Scan for the cell matching the given text and deliver its [X, Y] coordinate at center. 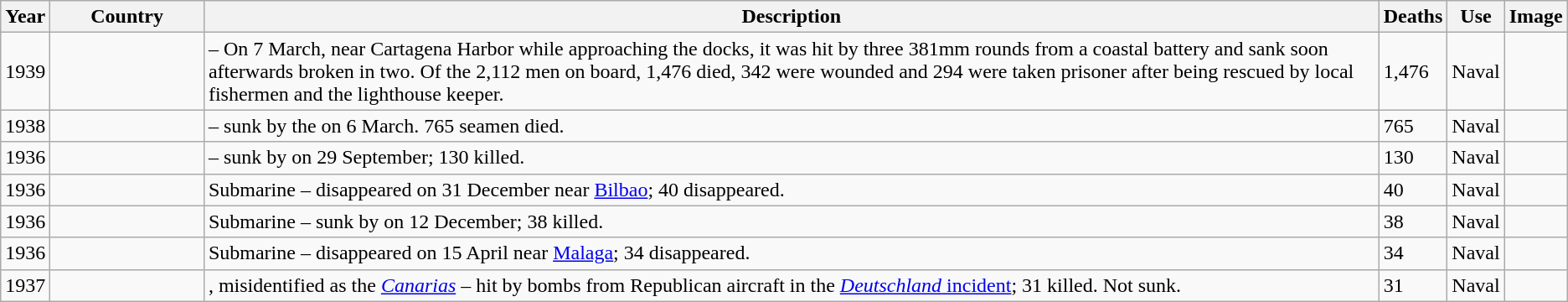
1938 [25, 126]
765 [1413, 126]
34 [1413, 253]
40 [1413, 190]
Submarine – sunk by on 12 December; 38 killed. [791, 221]
– sunk by the on 6 March. 765 seamen died. [791, 126]
1937 [25, 285]
130 [1413, 158]
31 [1413, 285]
– sunk by on 29 September; 130 killed. [791, 158]
38 [1413, 221]
Submarine – disappeared on 15 April near Malaga; 34 disappeared. [791, 253]
Year [25, 17]
Description [791, 17]
Country [127, 17]
1,476 [1413, 71]
1939 [25, 71]
, misidentified as the Canarias – hit by bombs from Republican aircraft in the Deutschland incident; 31 killed. Not sunk. [791, 285]
Deaths [1413, 17]
Use [1476, 17]
Submarine – disappeared on 31 December near Bilbao; 40 disappeared. [791, 190]
Image [1536, 17]
